From the cell containing the given text, extract its center point as (X, Y) coordinate. 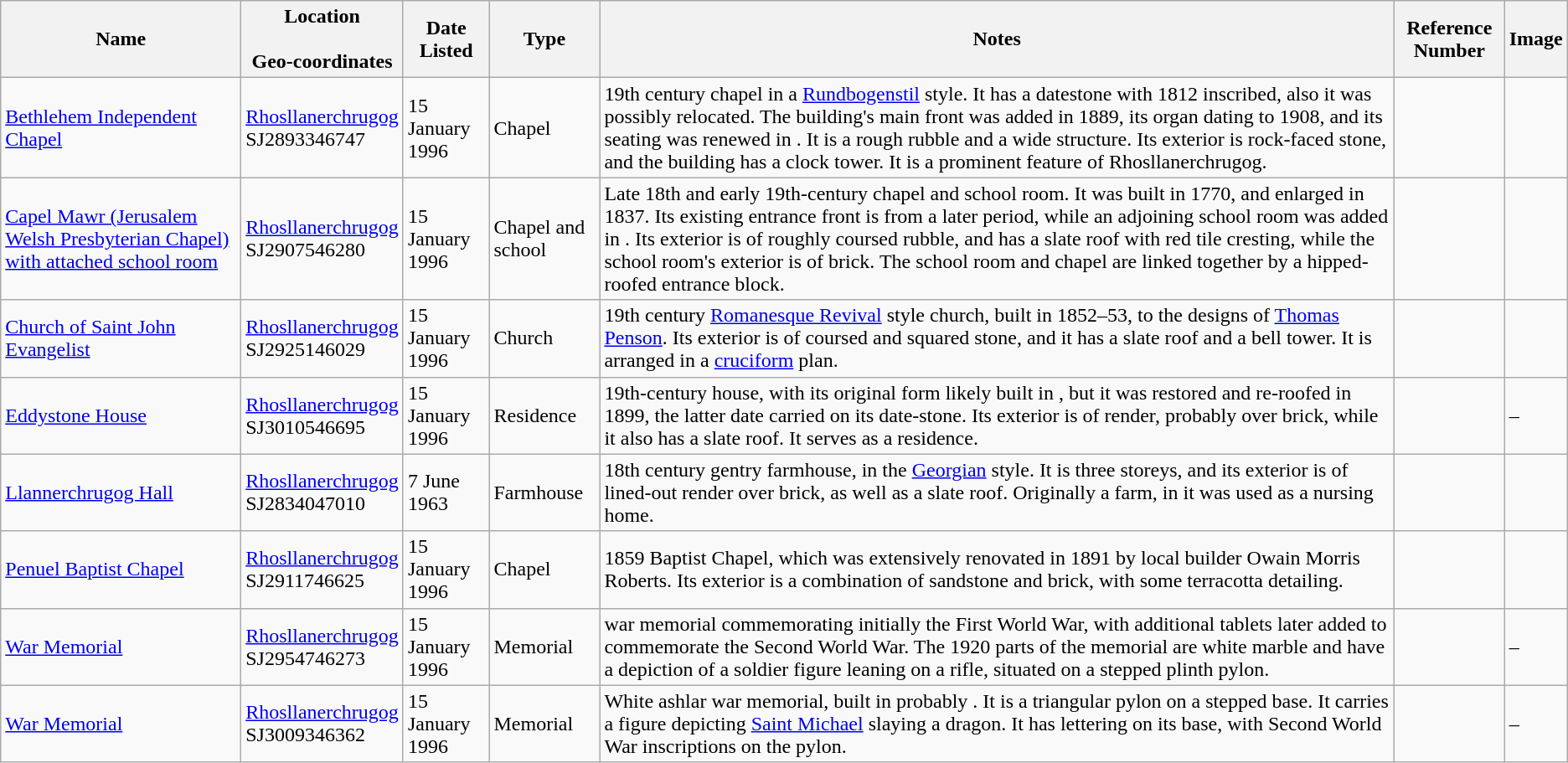
Type (544, 39)
Reference Number (1450, 39)
Capel Mawr (Jerusalem Welsh Presbyterian Chapel) with attached school room (121, 239)
RhosllanerchrugogSJ2834047010 (322, 492)
Image (1536, 39)
RhosllanerchrugogSJ3009346362 (322, 724)
RhosllanerchrugogSJ2907546280 (322, 239)
Bethlehem Independent Chapel (121, 127)
Eddystone House (121, 415)
Name (121, 39)
7 June 1963 (446, 492)
RhosllanerchrugogSJ2954746273 (322, 647)
Llannerchrugog Hall (121, 492)
Church (544, 338)
RhosllanerchrugogSJ2893346747 (322, 127)
Church of Saint John Evangelist (121, 338)
RhosllanerchrugogSJ3010546695 (322, 415)
Notes (997, 39)
Date Listed (446, 39)
Farmhouse (544, 492)
RhosllanerchrugogSJ2925146029 (322, 338)
RhosllanerchrugogSJ2911746625 (322, 570)
Residence (544, 415)
LocationGeo-coordinates (322, 39)
Penuel Baptist Chapel (121, 570)
Chapel and school (544, 239)
